Extract the (x, y) coordinate from the center of the cell holding the provided text.  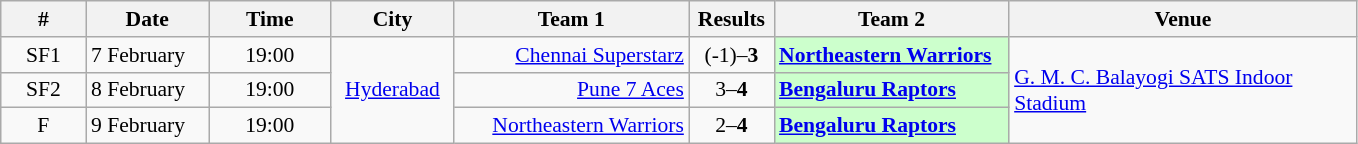
City (392, 19)
Results (732, 19)
Pune 7 Aces (572, 90)
Chennai Superstarz (572, 55)
Date (148, 19)
Hyderabad (392, 90)
Venue (1183, 19)
3–4 (732, 90)
F (44, 126)
G. M. C. Balayogi SATS Indoor Stadium (1183, 90)
SF1 (44, 55)
8 February (148, 90)
7 February (148, 55)
Time (270, 19)
2–4 (732, 126)
(-1)–3 (732, 55)
# (44, 19)
Team 1 (572, 19)
9 February (148, 126)
SF2 (44, 90)
Team 2 (892, 19)
